Capture the cell that displays the provided text and extract its [X, Y] central coordinate. 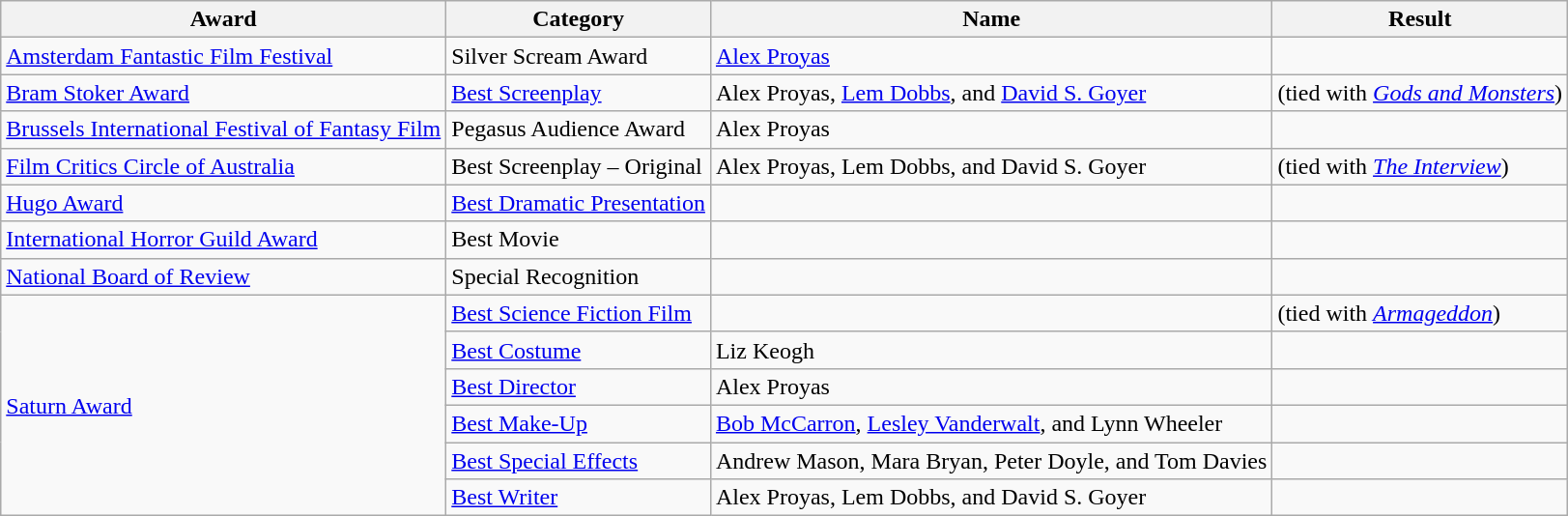
Brussels International Festival of Fantasy Film [224, 129]
Best Director [579, 387]
Pegasus Audience Award [579, 129]
National Board of Review [224, 276]
Amsterdam Fantastic Film Festival [224, 56]
Award [224, 19]
Best Screenplay – Original [579, 166]
Andrew Mason, Mara Bryan, Peter Doyle, and Tom Davies [991, 461]
Result [1420, 19]
Best Make-Up [579, 423]
Film Critics Circle of Australia [224, 166]
Best Dramatic Presentation [579, 203]
Best Writer [579, 498]
Category [579, 19]
Liz Keogh [991, 350]
(tied with The Interview) [1420, 166]
Best Movie [579, 240]
Best Costume [579, 350]
International Horror Guild Award [224, 240]
Best Special Effects [579, 461]
Saturn Award [224, 405]
Name [991, 19]
Best Screenplay [579, 93]
Hugo Award [224, 203]
Bram Stoker Award [224, 93]
Bob McCarron, Lesley Vanderwalt, and Lynn Wheeler [991, 423]
Special Recognition [579, 276]
(tied with Gods and Monsters) [1420, 93]
Best Science Fiction Film [579, 313]
Silver Scream Award [579, 56]
(tied with Armageddon) [1420, 313]
